Find where the given text appears and provide that cell's center as [x, y] coordinate. 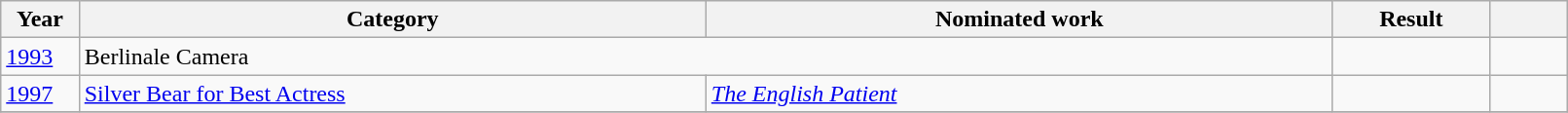
The English Patient [1019, 94]
Nominated work [1019, 19]
1997 [40, 94]
Year [40, 19]
1993 [40, 56]
Result [1411, 19]
Silver Bear for Best Actress [392, 94]
Category [392, 19]
Berlinale Camera [706, 56]
